Return the (X, Y) coordinate for the center point of the cell that contains the specified text.  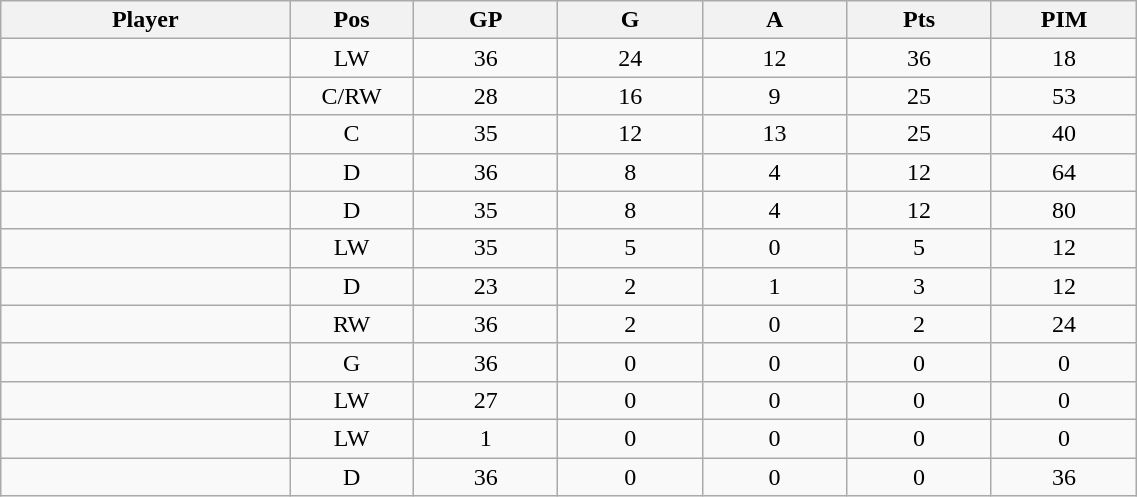
18 (1064, 58)
40 (1064, 134)
3 (919, 286)
Player (146, 20)
A (774, 20)
Pts (919, 20)
13 (774, 134)
Pos (352, 20)
53 (1064, 96)
27 (485, 400)
GP (485, 20)
28 (485, 96)
PIM (1064, 20)
C/RW (352, 96)
C (352, 134)
16 (630, 96)
RW (352, 324)
23 (485, 286)
64 (1064, 172)
80 (1064, 210)
9 (774, 96)
